Capture the cell that displays the provided text and extract its [x, y] central coordinate. 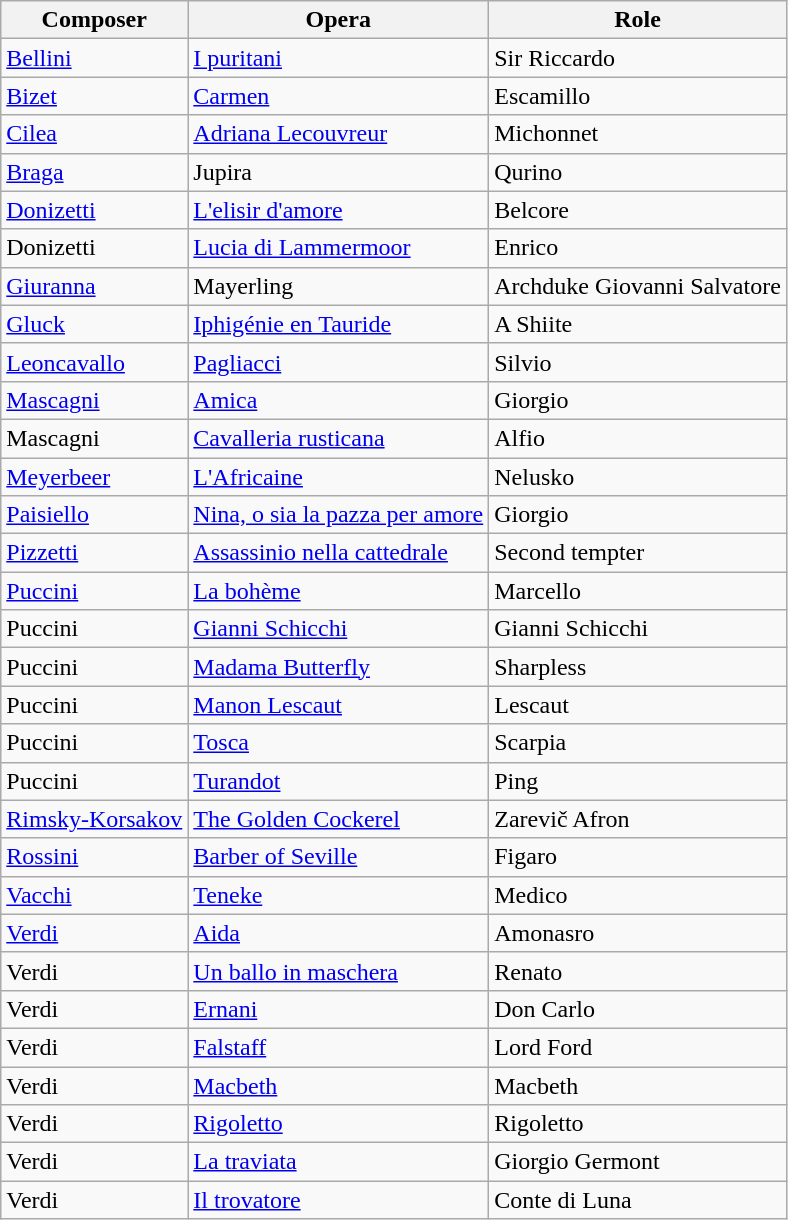
Teneke [338, 895]
Opera [338, 20]
L'Africaine [338, 477]
Il trovatore [338, 1200]
Cavalleria rusticana [338, 438]
Barber of Seville [338, 857]
Lord Ford [638, 1047]
Silvio [638, 362]
Un ballo in maschera [338, 971]
Lescaut [638, 705]
Don Carlo [638, 1009]
Meyerbeer [94, 477]
Archduke Giovanni Salvatore [638, 286]
Tosca [338, 743]
Jupira [338, 172]
Bizet [94, 96]
Giuranna [94, 286]
Ernani [338, 1009]
L'elisir d'amore [338, 210]
Assassinio nella cattedrale [338, 553]
I puritani [338, 58]
The Golden Cockerel [338, 819]
Medico [638, 895]
Paisiello [94, 515]
Giorgio Germont [638, 1162]
Enrico [638, 248]
Bellini [94, 58]
Qurino [638, 172]
Escamillo [638, 96]
Adriana Lecouvreur [338, 134]
La traviata [338, 1162]
Marcello [638, 591]
Nina, o sia la pazza per amore [338, 515]
Manon Lescaut [338, 705]
Rimsky-Korsakov [94, 819]
Composer [94, 20]
Lucia di Lammermoor [338, 248]
Madama Butterfly [338, 667]
Nelusko [638, 477]
Figaro [638, 857]
Falstaff [338, 1047]
Ping [638, 781]
Conte di Luna [638, 1200]
Pagliacci [338, 362]
Amica [338, 400]
Sharpless [638, 667]
Renato [638, 971]
La bohème [338, 591]
Cilea [94, 134]
Gluck [94, 324]
Alfio [638, 438]
Mayerling [338, 286]
Iphigénie en Tauride [338, 324]
Sir Riccardo [638, 58]
Carmen [338, 96]
Turandot [338, 781]
Pizzetti [94, 553]
Second tempter [638, 553]
Belcore [638, 210]
Braga [94, 172]
Scarpia [638, 743]
Aida [338, 933]
Zarevič Afron [638, 819]
Vacchi [94, 895]
A Shiite [638, 324]
Michonnet [638, 134]
Role [638, 20]
Amonasro [638, 933]
Rossini [94, 857]
Leoncavallo [94, 362]
